Identify which cell holds the provided text, then report its (X, Y) central coordinate. 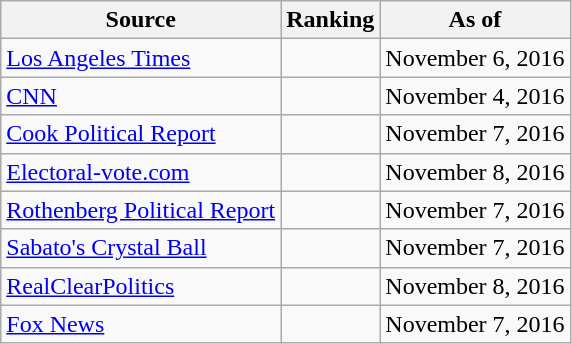
Cook Political Report (141, 134)
Electoral-vote.com (141, 172)
Source (141, 20)
CNN (141, 96)
As of (475, 20)
November 6, 2016 (475, 58)
Sabato's Crystal Ball (141, 248)
Los Angeles Times (141, 58)
RealClearPolitics (141, 286)
November 4, 2016 (475, 96)
Fox News (141, 324)
Ranking (330, 20)
Rothenberg Political Report (141, 210)
